Scan for the cell matching the given text and deliver its (X, Y) coordinate at center. 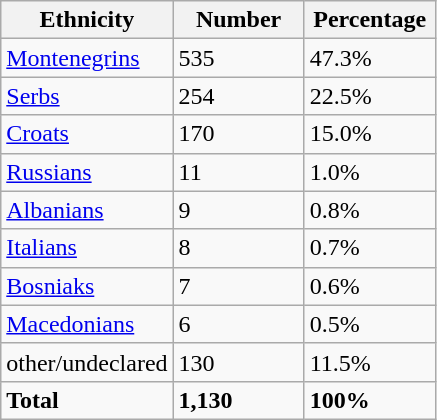
535 (238, 58)
Croats (87, 134)
8 (238, 248)
0.7% (370, 248)
Montenegrins (87, 58)
other/undeclared (87, 362)
Italians (87, 248)
Number (238, 20)
0.8% (370, 210)
Bosniaks (87, 286)
Macedonians (87, 324)
22.5% (370, 96)
1.0% (370, 172)
1,130 (238, 400)
Total (87, 400)
Russians (87, 172)
15.0% (370, 134)
Percentage (370, 20)
Ethnicity (87, 20)
254 (238, 96)
7 (238, 286)
130 (238, 362)
0.5% (370, 324)
11.5% (370, 362)
100% (370, 400)
47.3% (370, 58)
170 (238, 134)
Albanians (87, 210)
Serbs (87, 96)
11 (238, 172)
0.6% (370, 286)
6 (238, 324)
9 (238, 210)
